From the cell containing the given text, extract its center point as (x, y) coordinate. 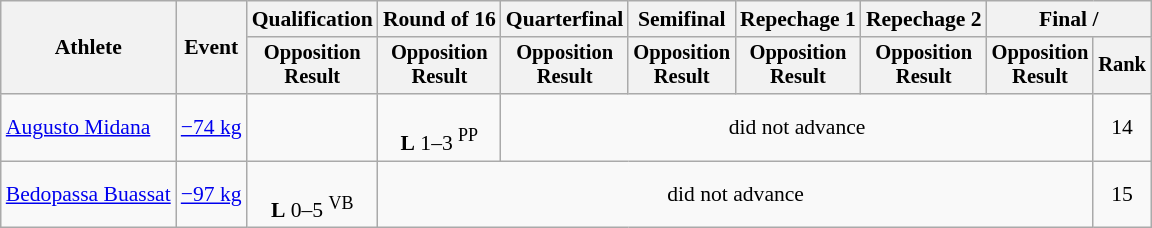
L 0–5 VB (312, 194)
Augusto Midana (88, 128)
−74 kg (212, 128)
−97 kg (212, 194)
Repechage 1 (798, 19)
Semifinal (682, 19)
Repechage 2 (924, 19)
14 (1122, 128)
Event (212, 48)
L 1–3 PP (440, 128)
Qualification (312, 19)
Bedopassa Buassat (88, 194)
15 (1122, 194)
Final / (1069, 19)
Rank (1122, 66)
Quarterfinal (565, 19)
Round of 16 (440, 19)
Athlete (88, 48)
